Output the [x, y] coordinate of the center of the cell containing the given text.  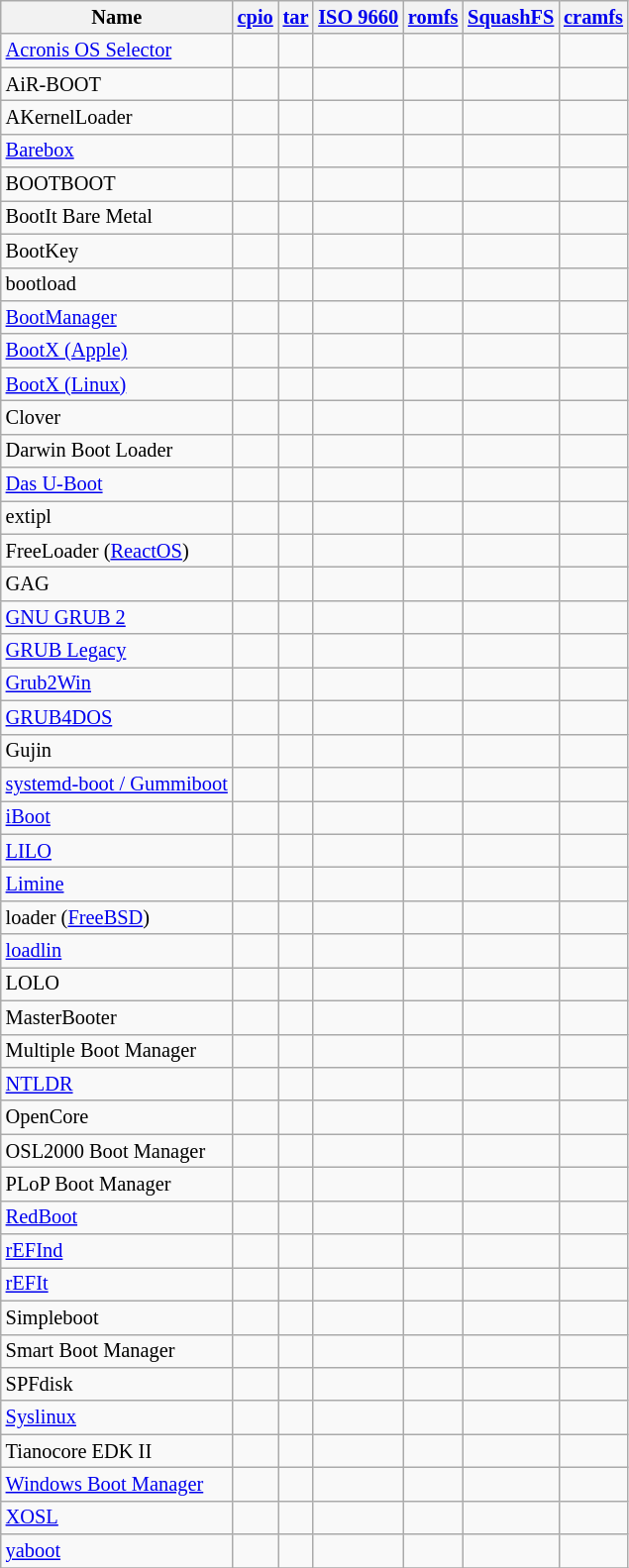
FreeLoader (ReactOS) [117, 551]
Smart Boot Manager [117, 1351]
Limine [117, 884]
BootX (Apple) [117, 351]
Tianocore EDK II [117, 1451]
Acronis OS Selector [117, 51]
Grub2Win [117, 683]
systemd-boot / Gummiboot [117, 784]
BootX (Linux) [117, 384]
Name [117, 17]
LOLO [117, 984]
BOOTBOOT [117, 184]
GNU GRUB 2 [117, 617]
romfs [433, 17]
Windows Boot Manager [117, 1484]
BootIt Bare Metal [117, 217]
PLoP Boot Manager [117, 1184]
GRUB Legacy [117, 651]
AiR-BOOT [117, 84]
GAG [117, 583]
cramfs [593, 17]
SPFdisk [117, 1384]
Clover [117, 417]
BootKey [117, 251]
SquashFS [511, 17]
LILO [117, 851]
Darwin Boot Loader [117, 451]
GRUB4DOS [117, 717]
Das U-Boot [117, 484]
BootManager [117, 317]
Syslinux [117, 1417]
OpenCore [117, 1117]
MasterBooter [117, 1017]
rEFInd [117, 1251]
loader (FreeBSD) [117, 917]
tar [296, 17]
loadlin [117, 951]
bootload [117, 284]
ISO 9660 [359, 17]
rEFIt [117, 1284]
Multiple Boot Manager [117, 1051]
extipl [117, 517]
Simpleboot [117, 1317]
iBoot [117, 817]
RedBoot [117, 1217]
yaboot [117, 1551]
Gujin [117, 751]
cpio [256, 17]
Barebox [117, 151]
XOSL [117, 1517]
OSL2000 Boot Manager [117, 1151]
NTLDR [117, 1084]
AKernelLoader [117, 117]
